Return (x, y) of the center of cell containing provided text 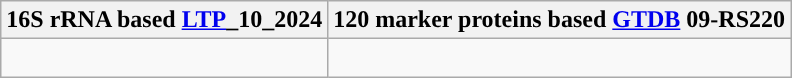
120 marker proteins based GTDB 09-RS220 (560, 20)
16S rRNA based LTP_10_2024 (164, 20)
